Identify which cell holds the provided text, then report its [x, y] central coordinate. 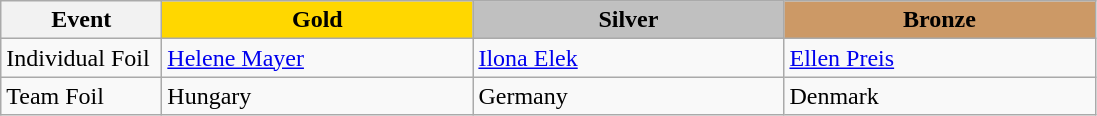
Gold [318, 20]
Hungary [318, 96]
Germany [628, 96]
Individual Foil [82, 58]
Ilona Elek [628, 58]
Ellen Preis [940, 58]
Helene Mayer [318, 58]
Silver [628, 20]
Team Foil [82, 96]
Denmark [940, 96]
Event [82, 20]
Bronze [940, 20]
